Scan for the cell matching the given text and deliver its (x, y) coordinate at center. 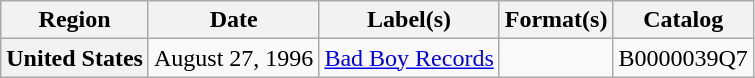
United States (75, 58)
B0000039Q7 (683, 58)
Format(s) (556, 20)
Catalog (683, 20)
Date (233, 20)
Label(s) (409, 20)
Bad Boy Records (409, 58)
August 27, 1996 (233, 58)
Region (75, 20)
